Capture the cell that displays the provided text and extract its (X, Y) central coordinate. 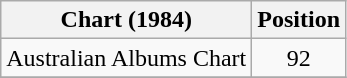
92 (299, 58)
Australian Albums Chart (126, 58)
Position (299, 20)
Chart (1984) (126, 20)
